Identify which cell holds the provided text, then report its [X, Y] central coordinate. 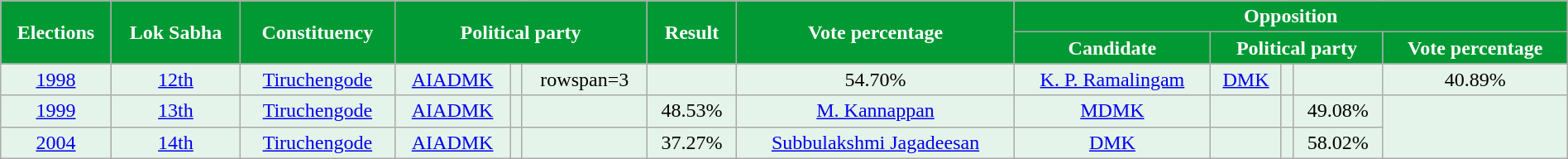
M. Kannappan [875, 111]
Candidate [1111, 48]
40.89% [1475, 79]
1998 [56, 79]
Lok Sabha [175, 32]
12th [175, 79]
Subbulakshmi Jagadeesan [875, 142]
48.53% [691, 111]
MDMK [1111, 111]
58.02% [1338, 142]
Opposition [1290, 17]
Elections [56, 32]
49.08% [1338, 111]
2004 [56, 142]
37.27% [691, 142]
54.70% [875, 79]
Constituency [318, 32]
Result [691, 32]
1999 [56, 111]
K. P. Ramalingam [1111, 79]
rowspan=3 [584, 79]
14th [175, 142]
13th [175, 111]
